For the text-containing cell, return its midpoint in (x, y) coordinate format. 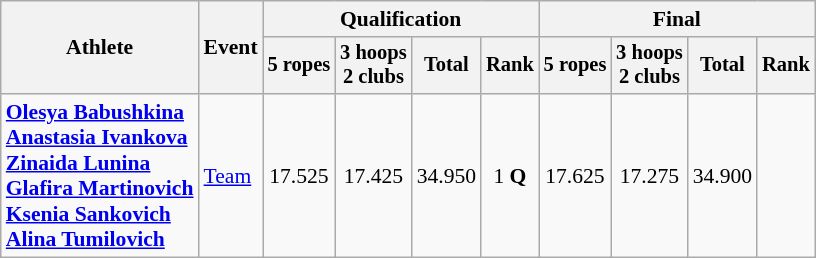
Event (231, 48)
34.950 (446, 176)
Final (677, 19)
17.525 (300, 176)
Qualification (401, 19)
17.425 (373, 176)
Olesya BabushkinaAnastasia IvankovaZinaida LuninaGlafira MartinovichKsenia SankovichAlina Tumilovich (100, 176)
1 Q (510, 176)
17.625 (576, 176)
Team (231, 176)
17.275 (649, 176)
34.900 (722, 176)
Athlete (100, 48)
